Return [x, y] of the center of cell containing provided text 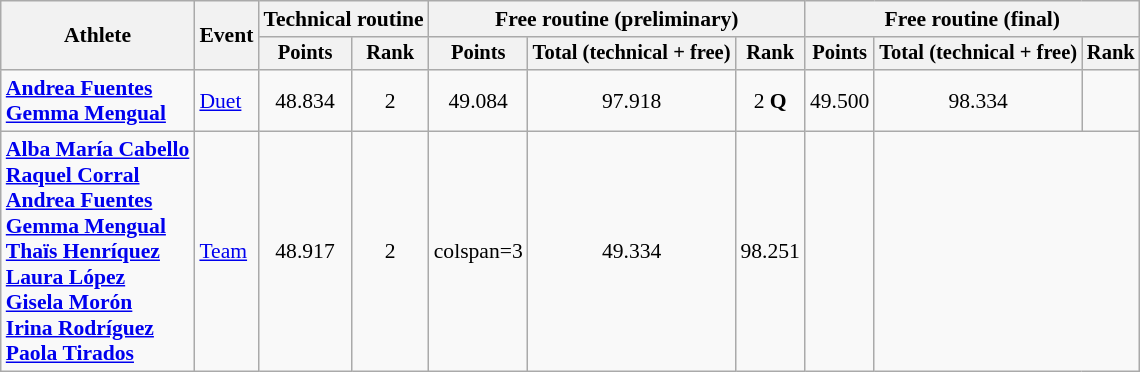
Technical routine [343, 19]
98.334 [978, 100]
48.917 [304, 252]
Free routine (final) [972, 19]
Team [226, 252]
Andrea FuentesGemma Mengual [98, 100]
48.834 [304, 100]
2 Q [770, 100]
Free routine (preliminary) [617, 19]
97.918 [632, 100]
Athlete [98, 36]
98.251 [770, 252]
49.500 [840, 100]
49.084 [478, 100]
Duet [226, 100]
Event [226, 36]
Alba María CabelloRaquel CorralAndrea FuentesGemma MengualThaïs HenríquezLaura LópezGisela MorónIrina RodríguezPaola Tirados [98, 252]
49.334 [632, 252]
colspan=3 [478, 252]
